For the text-containing cell, return its midpoint in [x, y] coordinate format. 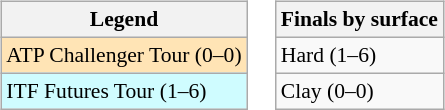
Legend [124, 20]
ATP Challenger Tour (0–0) [124, 55]
Finals by surface [360, 20]
ITF Futures Tour (1–6) [124, 91]
Hard (1–6) [360, 55]
Clay (0–0) [360, 91]
